Provide the [x, y] coordinate of the cell's center where the given text is located.  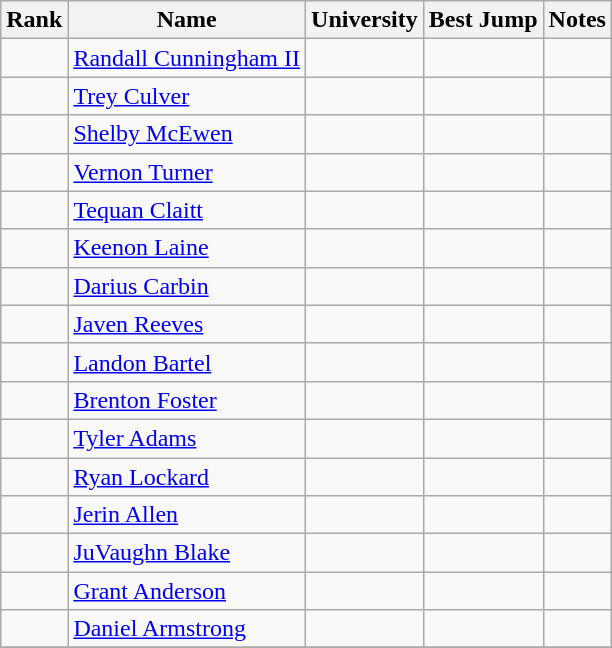
Name [187, 20]
University [365, 20]
Daniel Armstrong [187, 629]
Vernon Turner [187, 172]
Darius Carbin [187, 286]
Shelby McEwen [187, 134]
Tyler Adams [187, 438]
Trey Culver [187, 96]
Tequan Claitt [187, 210]
Randall Cunningham II [187, 58]
Rank [34, 20]
Brenton Foster [187, 400]
JuVaughn Blake [187, 553]
Notes [577, 20]
Javen Reeves [187, 324]
Ryan Lockard [187, 477]
Grant Anderson [187, 591]
Keenon Laine [187, 248]
Landon Bartel [187, 362]
Jerin Allen [187, 515]
Best Jump [483, 20]
